Return (X, Y) of the center of cell containing provided text 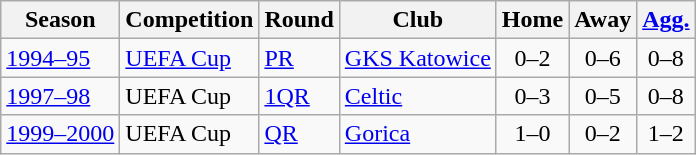
1997–98 (60, 96)
1994–95 (60, 58)
1–0 (532, 134)
Competition (190, 20)
0–5 (603, 96)
Gorica (418, 134)
0–3 (532, 96)
Away (603, 20)
Round (299, 20)
Agg. (666, 20)
Club (418, 20)
QR (299, 134)
GKS Katowice (418, 58)
PR (299, 58)
1999–2000 (60, 134)
Season (60, 20)
1–2 (666, 134)
0–6 (603, 58)
1QR (299, 96)
Celtic (418, 96)
Home (532, 20)
